From the cell containing the given text, extract its center point as [x, y] coordinate. 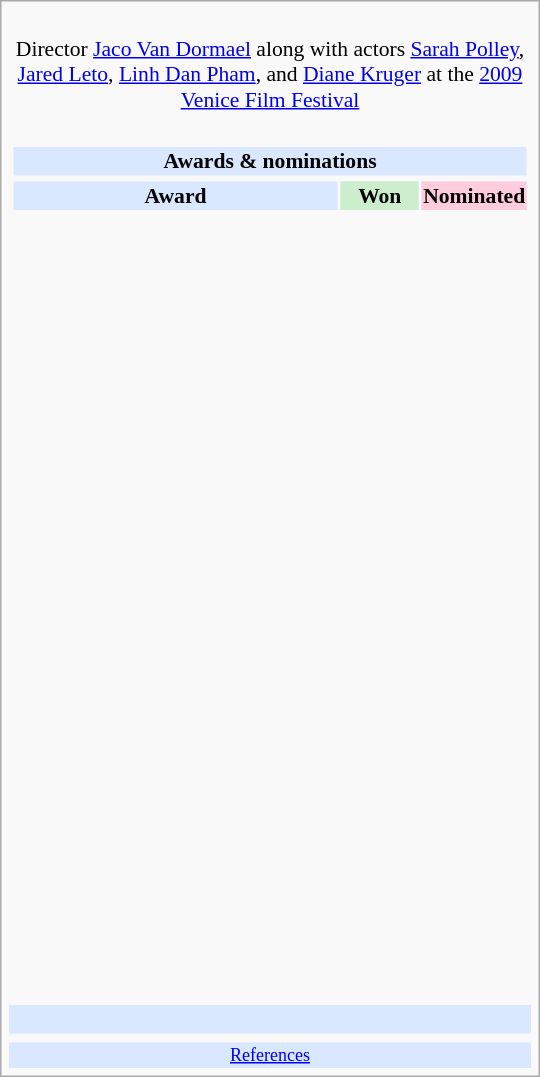
Won [380, 195]
Award [175, 195]
References [270, 1055]
Nominated [474, 195]
Director Jaco Van Dormael along with actors Sarah Polley, Jared Leto, Linh Dan Pham, and Diane Kruger at the 2009 Venice Film Festival [270, 62]
Awards & nominations Award Won Nominated [270, 560]
Awards & nominations [270, 161]
